From the cell containing the given text, extract its center point as (X, Y) coordinate. 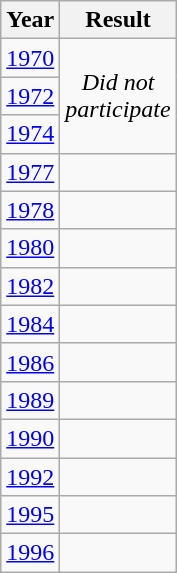
1972 (30, 96)
Did notparticipate (118, 96)
1982 (30, 286)
1995 (30, 515)
1977 (30, 172)
1984 (30, 324)
Year (30, 20)
1974 (30, 134)
1990 (30, 438)
1970 (30, 58)
1986 (30, 362)
1989 (30, 400)
1978 (30, 210)
1980 (30, 248)
Result (118, 20)
1996 (30, 553)
1992 (30, 477)
